Scan for the cell matching the given text and deliver its [x, y] coordinate at center. 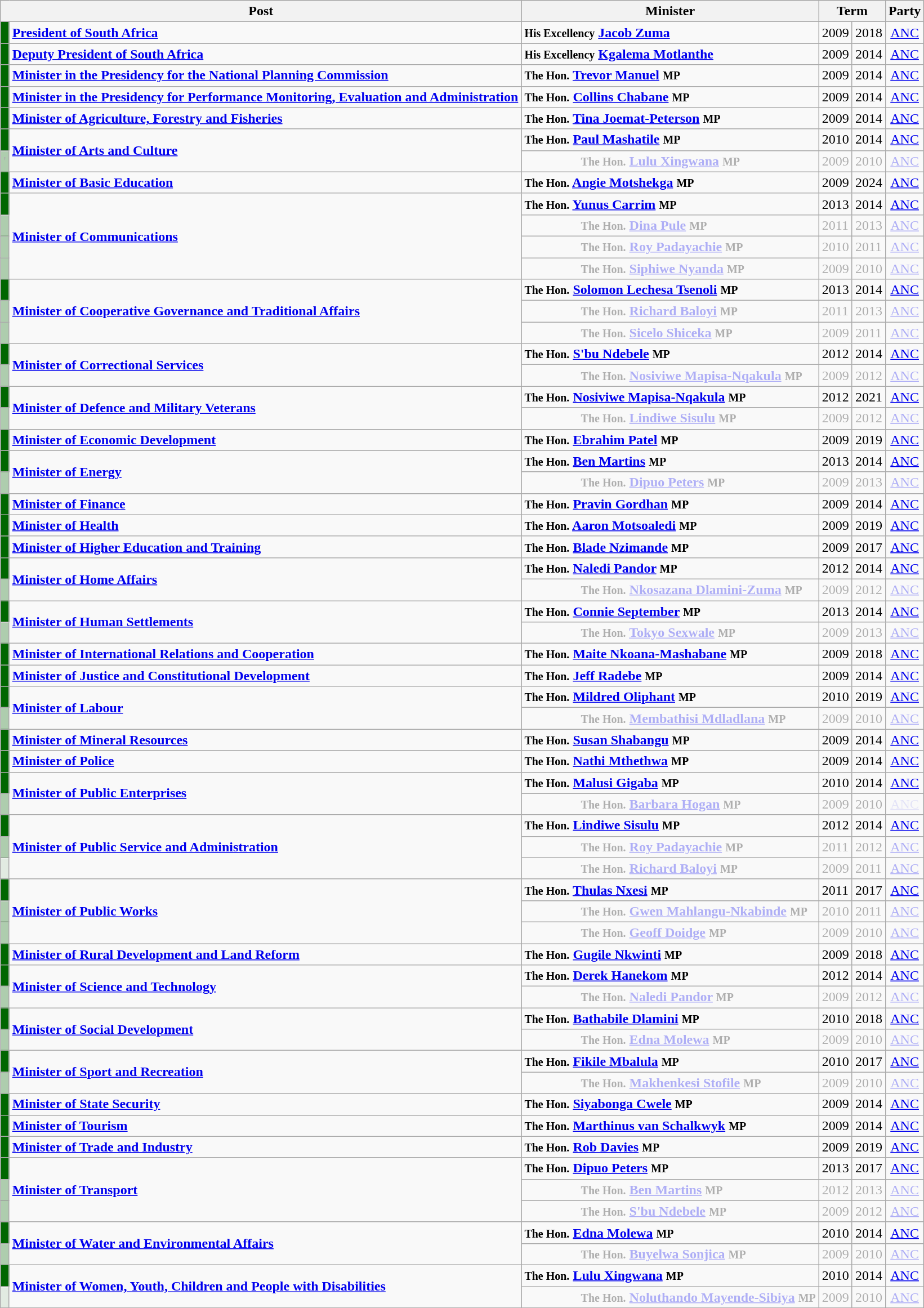
The Hon. Blade Nzimande MP [670, 547]
The Hon. Angie Motshekga MP [670, 182]
Minister of Transport [265, 1190]
Term [852, 11]
The Hon. Tina Joemat-Peterson MP [670, 118]
The Hon. Susan Shabangu MP [670, 740]
The Hon. Dina Pule MP [670, 225]
The Hon. Makhenkesi Stofile MP [670, 1083]
The Hon. Pravin Gordhan MP [670, 504]
Minister of Finance [265, 504]
Minister of Public Service and Administration [265, 847]
The Hon. Trevor Manuel MP [670, 75]
The Hon. Paul Mashatile MP [670, 140]
The Hon. Sicelo Shiceka MP [670, 333]
The Hon. Marthinus van Schalkwyk MP [670, 1126]
The Hon. Yunus Carrim MP [670, 204]
President of South Africa [265, 33]
Minister of Agriculture, Forestry and Fisheries [265, 118]
The Hon. Ebrahim Patel MP [670, 440]
Post [261, 11]
2024 [868, 182]
The Hon. Membathisi Mdladlana MP [670, 718]
The Hon. Rob Davies MP [670, 1147]
Minister of Correctional Services [265, 365]
The Hon. Jeff Radebe MP [670, 676]
Minister of Defence and Military Veterans [265, 408]
Minister of Public Works [265, 911]
The Hon. Thulas Nxesi MP [670, 890]
The Hon. Nathi Mthethwa MP [670, 761]
The Hon. Fikile Mbalula MP [670, 1061]
Minister of Higher Education and Training [265, 547]
Minister of Mineral Resources [265, 740]
Minister of Water and Environmental Affairs [265, 1243]
The Hon. Solomon Lechesa Tsenoli MP [670, 290]
The Hon. Bathabile Dlamini MP [670, 1019]
The Hon. Gugile Nkwinti MP [670, 954]
Minister of Health [265, 525]
Minister of Social Development [265, 1029]
Minister of Tourism [265, 1126]
The Hon. Geoff Doidge MP [670, 932]
Minister of Basic Education [265, 182]
Minister of Labour [265, 708]
Minister of Women, Youth, Children and People with Disabilities [265, 1286]
Minister of Cooperative Governance and Traditional Affairs [265, 311]
Minister of Economic Development [265, 440]
Minister [670, 11]
Minister of Human Settlements [265, 622]
Minister of Rural Development and Land Reform [265, 954]
Minister of State Security [265, 1104]
The Hon. Connie September MP [670, 611]
Minister in the Presidency for the National Planning Commission [265, 75]
The Hon. Collins Chabane MP [670, 97]
Party [904, 11]
His Excellency Kgalema Motlanthe [670, 54]
Minister in the Presidency for Performance Monitoring, Evaluation and Administration [265, 97]
The Hon. Siyabonga Cwele MP [670, 1104]
Minister of International Relations and Cooperation [265, 654]
The Hon. Noluthando Mayende-Sibiya MP [670, 1297]
The Hon. Buyelwa Sonjica MP [670, 1254]
The Hon. Malusi Gigaba MP [670, 783]
The Hon. Barbara Hogan MP [670, 804]
The Hon. Aaron Motsoaledi MP [670, 525]
Minister of Science and Technology [265, 986]
Minister of Communications [265, 236]
The Hon. Mildred Oliphant MP [670, 697]
Minister of Trade and Industry [265, 1147]
The Hon. Tokyo Sexwale MP [670, 633]
Minister of Public Enterprises [265, 793]
The Hon. Maite Nkoana-Mashabane MP [670, 654]
Minister of Sport and Recreation [265, 1072]
Deputy President of South Africa [265, 54]
The Hon. Derek Hanekom MP [670, 976]
' [5, 161]
Minister of Police [265, 761]
The Hon. Gwen Mahlangu-Nkabinde MP [670, 911]
His Excellency Jacob Zuma [670, 33]
The Hon. Siphiwe Nyanda MP [670, 269]
2021 [868, 397]
Minister of Home Affairs [265, 579]
The Hon. Nkosazana Dlamini-Zuma MP [670, 590]
Minister of Justice and Constitutional Development [265, 676]
Minister of Arts and Culture [265, 150]
Minister of Energy [265, 472]
